Determine the (x, y) coordinate at the center of the cell enclosing the given text.  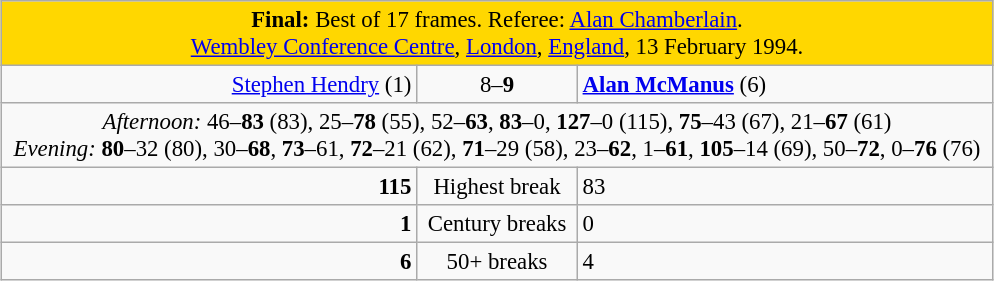
115 (209, 187)
6 (209, 262)
1 (209, 224)
Century breaks (498, 224)
Highest break (498, 187)
Final: Best of 17 frames. Referee: Alan Chamberlain.Wembley Conference Centre, London, England, 13 February 1994. (497, 34)
8–9 (498, 85)
Alan McManus (6) (785, 85)
83 (785, 187)
4 (785, 262)
50+ breaks (498, 262)
Stephen Hendry (1) (209, 85)
0 (785, 224)
